Identify which cell holds the provided text, then report its (x, y) central coordinate. 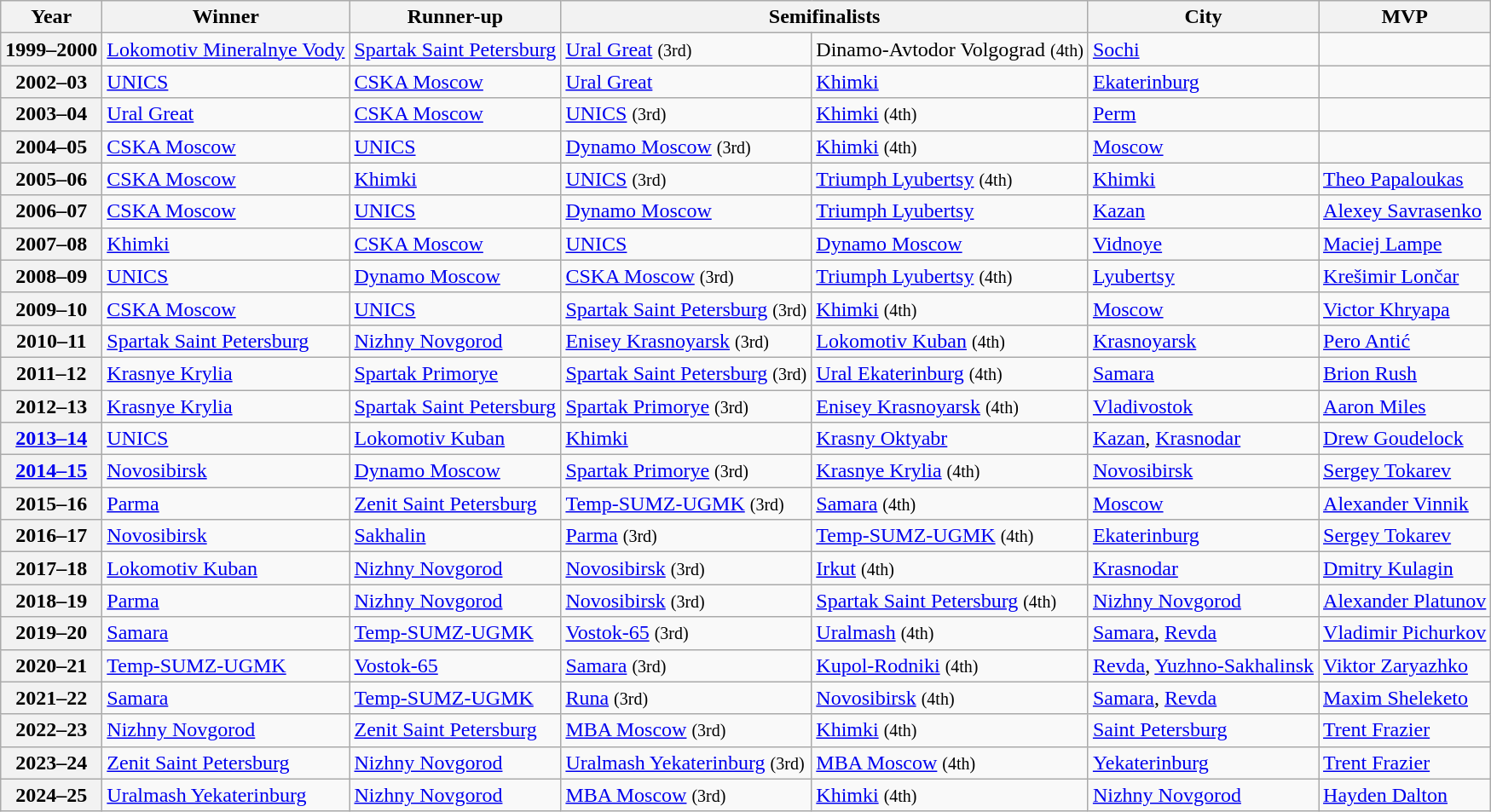
MVP (1405, 17)
Alexander Platunov (1405, 601)
Spartak Saint Petersburg (4th) (950, 601)
Vidnoye (1203, 244)
2018–19 (51, 601)
2003–04 (51, 114)
Krasnye Krylia (4th) (950, 471)
Alexander Vinnik (1405, 504)
2020–21 (51, 665)
2010–11 (51, 341)
Uralmash Yekaterinburg (226, 795)
CSKA Moscow (3rd) (686, 276)
Maxim Sheleketo (1405, 698)
Samara (3rd) (686, 665)
Triumph Lyubertsy (950, 211)
2013–14 (51, 439)
Runner-up (455, 17)
2008–09 (51, 276)
Yekaterinburg (1203, 763)
Saint Petersburg (1203, 730)
Pero Antić (1405, 341)
2015–16 (51, 504)
Krasnodar (1203, 568)
Lokomotiv Kuban (4th) (950, 341)
Vladivostok (1203, 406)
2023–24 (51, 763)
Temp-SUMZ-UGMK (4th) (950, 536)
Kazan, Krasnodar (1203, 439)
2012–13 (51, 406)
Dynamo Moscow (3rd) (686, 147)
2006–07 (51, 211)
Sakhalin (455, 536)
Novosibirsk (4th) (950, 698)
Semifinalists (824, 17)
Irkut (4th) (950, 568)
2002–03 (51, 82)
Year (51, 17)
Enisey Krasnoyarsk (3rd) (686, 341)
Dmitry Kulagin (1405, 568)
Drew Goudelock (1405, 439)
Parma (3rd) (686, 536)
Runa (3rd) (686, 698)
2005–06 (51, 179)
2007–08 (51, 244)
2021–22 (51, 698)
Vostok-65 (455, 665)
2019–20 (51, 633)
Hayden Dalton (1405, 795)
Alexey Savrasenko (1405, 211)
2022–23 (51, 730)
Krešimir Lončar (1405, 276)
Aaron Miles (1405, 406)
Vostok-65 (3rd) (686, 633)
Sochi (1203, 49)
Victor Khryapa (1405, 308)
Lokomotiv Mineralnye Vody (226, 49)
Viktor Zaryazhko (1405, 665)
Lyubertsy (1203, 276)
1999–2000 (51, 49)
Enisey Krasnoyarsk (4th) (950, 406)
2024–25 (51, 795)
City (1203, 17)
2009–10 (51, 308)
Kazan (1203, 211)
Theo Papaloukas (1405, 179)
2004–05 (51, 147)
Brion Rush (1405, 373)
Revda, Yuzhno-Sakhalinsk (1203, 665)
Winner (226, 17)
Perm (1203, 114)
2017–18 (51, 568)
Krasnoyarsk (1203, 341)
Samara (4th) (950, 504)
MBA Moscow (4th) (950, 763)
Kupol-Rodniki (4th) (950, 665)
Ural Ekaterinburg (4th) (950, 373)
Dinamo-Avtodor Volgograd (4th) (950, 49)
Spartak Primorye (455, 373)
Temp-SUMZ-UGMK (3rd) (686, 504)
Uralmash (4th) (950, 633)
Maciej Lampe (1405, 244)
Krasny Oktyabr (950, 439)
Vladimir Pichurkov (1405, 633)
2016–17 (51, 536)
Ural Great (3rd) (686, 49)
2011–12 (51, 373)
2014–15 (51, 471)
Uralmash Yekaterinburg (3rd) (686, 763)
